Provide the [X, Y] coordinate of the cell's center where the given text is located.  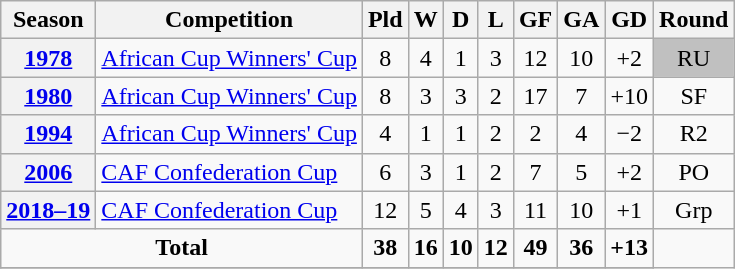
RU [694, 58]
38 [385, 248]
R2 [694, 134]
Round [694, 20]
D [460, 20]
Grp [694, 210]
PO [694, 172]
Competition [230, 20]
L [496, 20]
1994 [48, 134]
GA [582, 20]
W [426, 20]
SF [694, 96]
Season [48, 20]
GF [535, 20]
1980 [48, 96]
36 [582, 248]
17 [535, 96]
Total [182, 248]
1978 [48, 58]
49 [535, 248]
2018–19 [48, 210]
2006 [48, 172]
6 [385, 172]
GD [630, 20]
+13 [630, 248]
11 [535, 210]
−2 [630, 134]
+1 [630, 210]
+10 [630, 96]
Pld [385, 20]
16 [426, 248]
